Return the (X, Y) coordinate for the center point of the cell that contains the specified text.  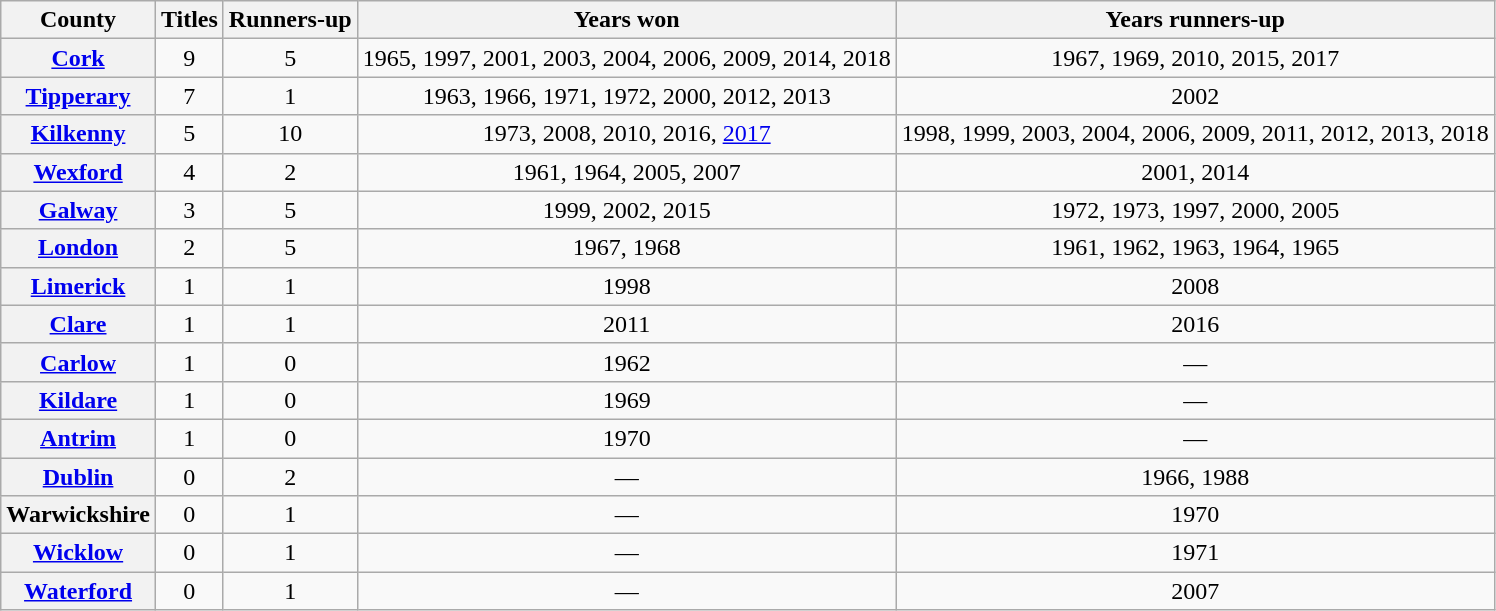
2002 (1195, 96)
3 (189, 210)
1967, 1969, 2010, 2015, 2017 (1195, 58)
Clare (78, 324)
1973, 2008, 2010, 2016, 2017 (626, 134)
1998, 1999, 2003, 2004, 2006, 2009, 2011, 2012, 2013, 2018 (1195, 134)
Years won (626, 20)
Dublin (78, 477)
Tipperary (78, 96)
2008 (1195, 286)
7 (189, 96)
2007 (1195, 591)
10 (290, 134)
Waterford (78, 591)
Limerick (78, 286)
London (78, 248)
Wexford (78, 172)
County (78, 20)
Cork (78, 58)
1999, 2002, 2015 (626, 210)
1961, 1962, 1963, 1964, 1965 (1195, 248)
2011 (626, 324)
1966, 1988 (1195, 477)
1963, 1966, 1971, 1972, 2000, 2012, 2013 (626, 96)
1969 (626, 400)
Antrim (78, 438)
Years runners-up (1195, 20)
1962 (626, 362)
1998 (626, 286)
2016 (1195, 324)
1961, 1964, 2005, 2007 (626, 172)
Runners-up (290, 20)
Warwickshire (78, 515)
Kilkenny (78, 134)
Wicklow (78, 553)
Galway (78, 210)
4 (189, 172)
2001, 2014 (1195, 172)
1971 (1195, 553)
1967, 1968 (626, 248)
Kildare (78, 400)
1965, 1997, 2001, 2003, 2004, 2006, 2009, 2014, 2018 (626, 58)
Titles (189, 20)
1972, 1973, 1997, 2000, 2005 (1195, 210)
9 (189, 58)
Carlow (78, 362)
